Output the (x, y) coordinate of the center of the cell containing the given text.  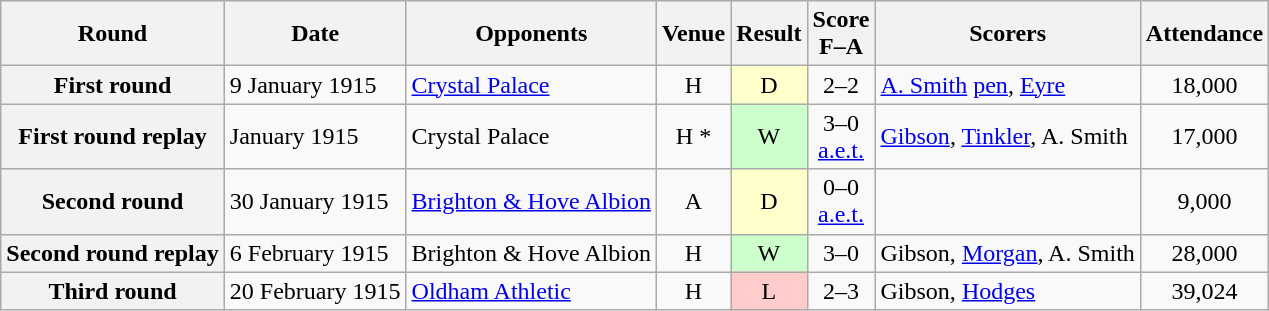
Round (113, 34)
Result (769, 34)
Attendance (1204, 34)
28,000 (1204, 253)
Gibson, Tinkler, A. Smith (1008, 136)
Gibson, Morgan, A. Smith (1008, 253)
Third round (113, 291)
9,000 (1204, 202)
A. Smith pen, Eyre (1008, 85)
6 February 1915 (315, 253)
Oldham Athletic (531, 291)
30 January 1915 (315, 202)
Second round replay (113, 253)
3–0a.e.t. (841, 136)
Date (315, 34)
2–3 (841, 291)
First round (113, 85)
L (769, 291)
9 January 1915 (315, 85)
2–2 (841, 85)
17,000 (1204, 136)
Venue (693, 34)
January 1915 (315, 136)
ScoreF–A (841, 34)
Second round (113, 202)
First round replay (113, 136)
Opponents (531, 34)
0–0a.e.t. (841, 202)
20 February 1915 (315, 291)
A (693, 202)
Gibson, Hodges (1008, 291)
18,000 (1204, 85)
H * (693, 136)
3–0 (841, 253)
Scorers (1008, 34)
39,024 (1204, 291)
